Scan for the cell matching the given text and deliver its [X, Y] coordinate at center. 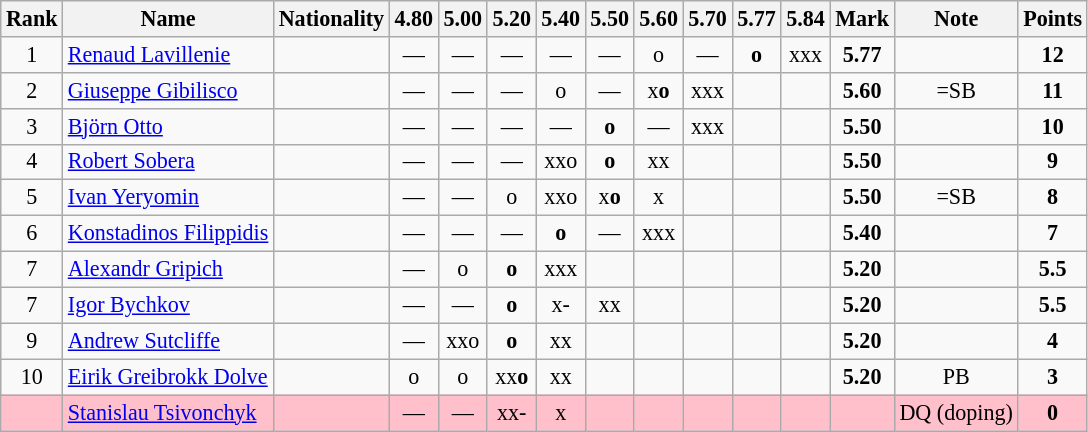
2 [32, 90]
8 [1052, 198]
Rank [32, 18]
0 [1052, 412]
Ivan Yeryomin [168, 198]
Alexandr Gripich [168, 269]
Andrew Sutcliffe [168, 341]
5.84 [806, 18]
1 [32, 54]
Note [956, 18]
DQ (doping) [956, 412]
5.70 [708, 18]
Igor Bychkov [168, 305]
Name [168, 18]
Robert Sobera [168, 162]
Konstadinos Filippidis [168, 233]
Stanislau Tsivonchyk [168, 412]
Nationality [332, 18]
xx- [512, 412]
4.80 [414, 18]
Renaud Lavillenie [168, 54]
Mark [862, 18]
Giuseppe Gibilisco [168, 90]
Eirik Greibrokk Dolve [168, 377]
6 [32, 233]
5.00 [462, 18]
Björn Otto [168, 126]
11 [1052, 90]
5 [32, 198]
x- [560, 305]
12 [1052, 54]
PB [956, 377]
Points [1052, 18]
